Return (x, y) of the center of cell containing provided text 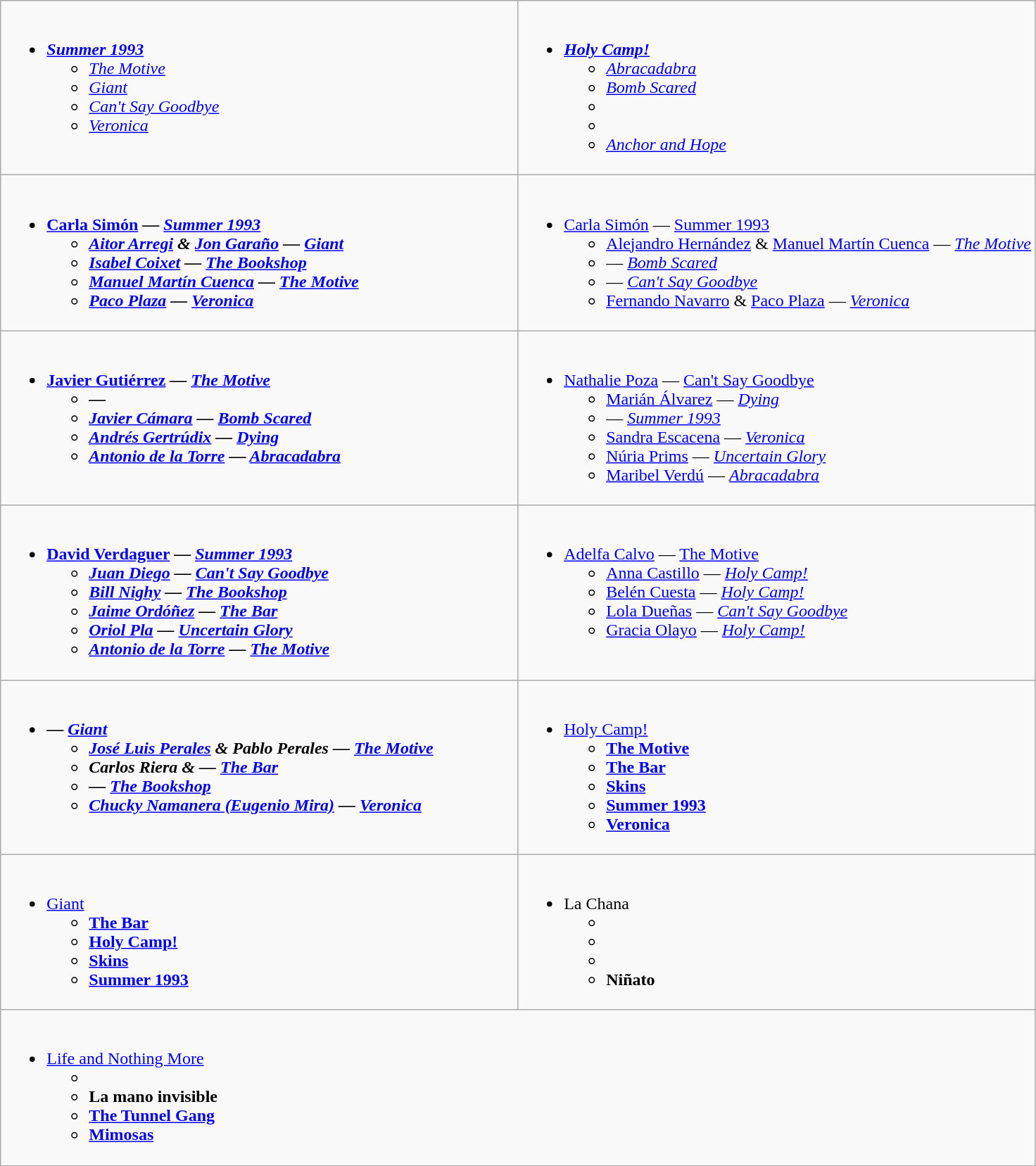
Carla Simón — Summer 1993Aitor Arregi & Jon Garaño — GiantIsabel Coixet — The BookshopManuel Martín Cuenca — The MotivePaco Plaza — Veronica (259, 253)
Life and Nothing MoreLa mano invisibleThe Tunnel GangMimosas (518, 1088)
Javier Gutiérrez — The Motive — Javier Cámara — Bomb ScaredAndrés Gertrúdix — DyingAntonio de la Torre — Abracadabra (259, 418)
Summer 1993The MotiveGiantCan't Say GoodbyeVeronica (259, 88)
— GiantJosé Luis Perales & Pablo Perales — The MotiveCarlos Riera & — The Bar — The BookshopChucky Namanera (Eugenio Mira) — Veronica (259, 767)
Holy Camp!The MotiveThe BarSkinsSummer 1993Veronica (777, 767)
GiantThe BarHoly Camp!SkinsSummer 1993 (259, 932)
Holy Camp!AbracadabraBomb ScaredAnchor and Hope (777, 88)
Adelfa Calvo — The MotiveAnna Castillo — Holy Camp!Belén Cuesta — Holy Camp!Lola Dueñas — Can't Say GoodbyeGracia Olayo — Holy Camp! (777, 592)
La ChanaNiñato (777, 932)
